Capture the cell that displays the provided text and extract its [x, y] central coordinate. 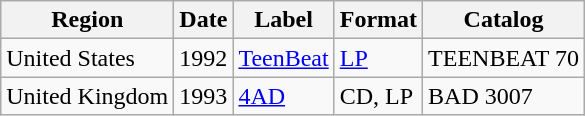
TEENBEAT 70 [504, 58]
Label [284, 20]
Region [88, 20]
LP [378, 58]
Catalog [504, 20]
CD, LP [378, 96]
1992 [204, 58]
1993 [204, 96]
4AD [284, 96]
Format [378, 20]
TeenBeat [284, 58]
Date [204, 20]
United States [88, 58]
BAD 3007 [504, 96]
United Kingdom [88, 96]
